Determine the [x, y] coordinate at the center of the cell enclosing the given text.  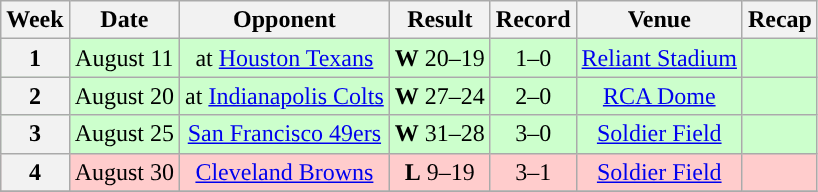
at Houston Texans [285, 58]
W 31–28 [440, 134]
August 25 [124, 134]
W 20–19 [440, 58]
2–0 [533, 96]
4 [35, 172]
2 [35, 96]
Date [124, 20]
Reliant Stadium [659, 58]
Opponent [285, 20]
1 [35, 58]
Recap [780, 20]
Venue [659, 20]
Result [440, 20]
1–0 [533, 58]
August 30 [124, 172]
Record [533, 20]
Cleveland Browns [285, 172]
San Francisco 49ers [285, 134]
August 11 [124, 58]
L 9–19 [440, 172]
RCA Dome [659, 96]
3–0 [533, 134]
3 [35, 134]
3–1 [533, 172]
at Indianapolis Colts [285, 96]
Week [35, 20]
W 27–24 [440, 96]
August 20 [124, 96]
